Locate the cell with the specified text and output its [X, Y] center coordinate. 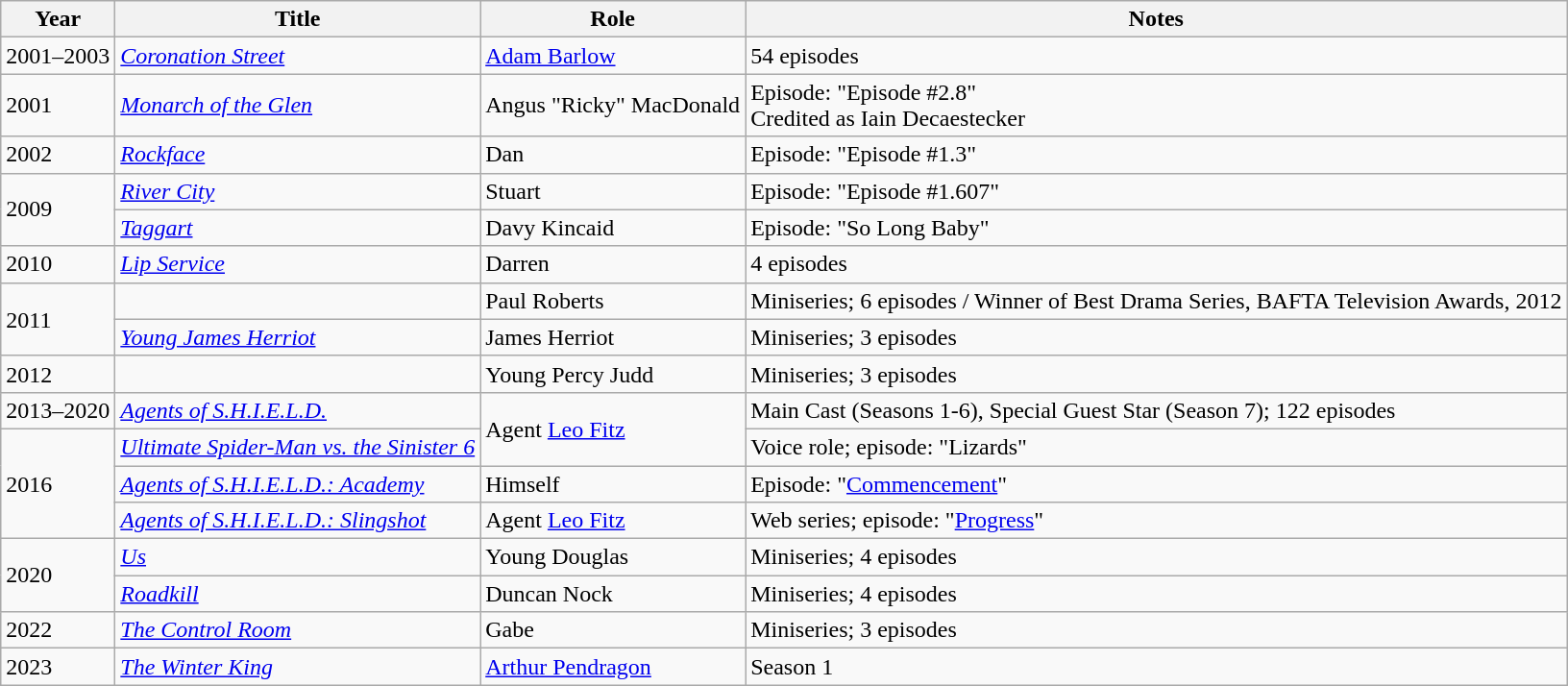
Angus "Ricky" MacDonald [613, 106]
James Herriot [613, 337]
Year [58, 19]
Monarch of the Glen [298, 106]
Season 1 [1157, 667]
Episode: "Commencement" [1157, 483]
Stuart [613, 191]
Coronation Street [298, 56]
2023 [58, 667]
Main Cast (Seasons 1-6), Special Guest Star (Season 7); 122 episodes [1157, 410]
Us [298, 557]
2002 [58, 155]
Davy Kincaid [613, 228]
Arthur Pendragon [613, 667]
4 episodes [1157, 264]
Young James Herriot [298, 337]
Young Percy Judd [613, 374]
Role [613, 19]
2022 [58, 630]
The Winter King [298, 667]
Agents of S.H.I.E.L.D.: Slingshot [298, 521]
Gabe [613, 630]
Roadkill [298, 594]
2013–2020 [58, 410]
2010 [58, 264]
Paul Roberts [613, 301]
River City [298, 191]
Episode: "Episode #1.607" [1157, 191]
The Control Room [298, 630]
Miniseries; 6 episodes / Winner of Best Drama Series, BAFTA Television Awards, 2012 [1157, 301]
2011 [58, 319]
Episode: "Episode #1.3" [1157, 155]
Adam Barlow [613, 56]
Dan [613, 155]
Agents of S.H.I.E.L.D.: Academy [298, 483]
2009 [58, 209]
Lip Service [298, 264]
Himself [613, 483]
Notes [1157, 19]
Young Douglas [613, 557]
2016 [58, 483]
54 episodes [1157, 56]
Title [298, 19]
Darren [613, 264]
2001 [58, 106]
Duncan Nock [613, 594]
Ultimate Spider-Man vs. the Sinister 6 [298, 447]
Web series; episode: "Progress" [1157, 521]
2012 [58, 374]
Voice role; episode: "Lizards" [1157, 447]
2020 [58, 576]
Episode: "Episode #2.8"Credited as Iain Decaestecker [1157, 106]
Rockface [298, 155]
Episode: "So Long Baby" [1157, 228]
2001–2003 [58, 56]
Taggart [298, 228]
Agents of S.H.I.E.L.D. [298, 410]
